Capture the cell that displays the provided text and extract its [X, Y] central coordinate. 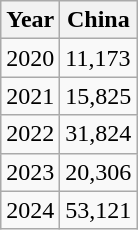
Year [30, 20]
20,306 [98, 172]
2021 [30, 96]
2023 [30, 172]
2022 [30, 134]
53,121 [98, 210]
15,825 [98, 96]
China [98, 20]
31,824 [98, 134]
11,173 [98, 58]
2020 [30, 58]
2024 [30, 210]
